Determine the [x, y] coordinate at the center of the cell enclosing the given text.  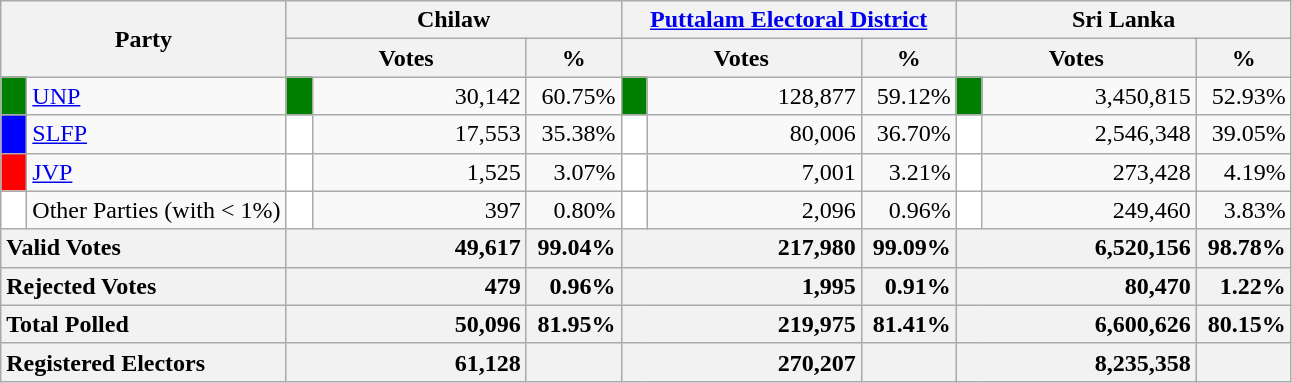
270,207 [741, 362]
Chilaw [454, 20]
8,235,358 [1076, 362]
479 [406, 286]
99.09% [908, 248]
Other Parties (with < 1%) [156, 210]
JVP [156, 172]
30,142 [419, 96]
273,428 [1089, 172]
39.05% [1244, 134]
3.21% [908, 172]
98.78% [1244, 248]
36.70% [908, 134]
128,877 [754, 96]
80,006 [754, 134]
81.95% [574, 324]
80,470 [1076, 286]
7,001 [754, 172]
249,460 [1089, 210]
SLFP [156, 134]
0.91% [908, 286]
6,520,156 [1076, 248]
3.07% [574, 172]
50,096 [406, 324]
3.83% [1244, 210]
99.04% [574, 248]
2,096 [754, 210]
6,600,626 [1076, 324]
Valid Votes [144, 248]
60.75% [574, 96]
Rejected Votes [144, 286]
3,450,815 [1089, 96]
2,546,348 [1089, 134]
17,553 [419, 134]
Puttalam Electoral District [788, 20]
1,995 [741, 286]
81.41% [908, 324]
397 [419, 210]
59.12% [908, 96]
1,525 [419, 172]
Sri Lanka [1124, 20]
Total Polled [144, 324]
Registered Electors [144, 362]
0.80% [574, 210]
61,128 [406, 362]
35.38% [574, 134]
Party [144, 39]
4.19% [1244, 172]
52.93% [1244, 96]
UNP [156, 96]
217,980 [741, 248]
49,617 [406, 248]
219,975 [741, 324]
1.22% [1244, 286]
80.15% [1244, 324]
